Search for the cell housing the specified text and yield its (X, Y) center coordinate. 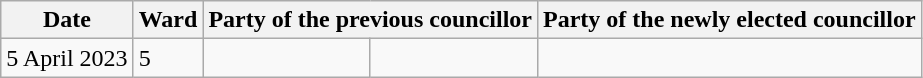
Date (67, 20)
Ward (168, 20)
5 April 2023 (67, 58)
Party of the previous councillor (370, 20)
5 (168, 58)
Party of the newly elected councillor (729, 20)
